For the text-containing cell, return its midpoint in [X, Y] coordinate format. 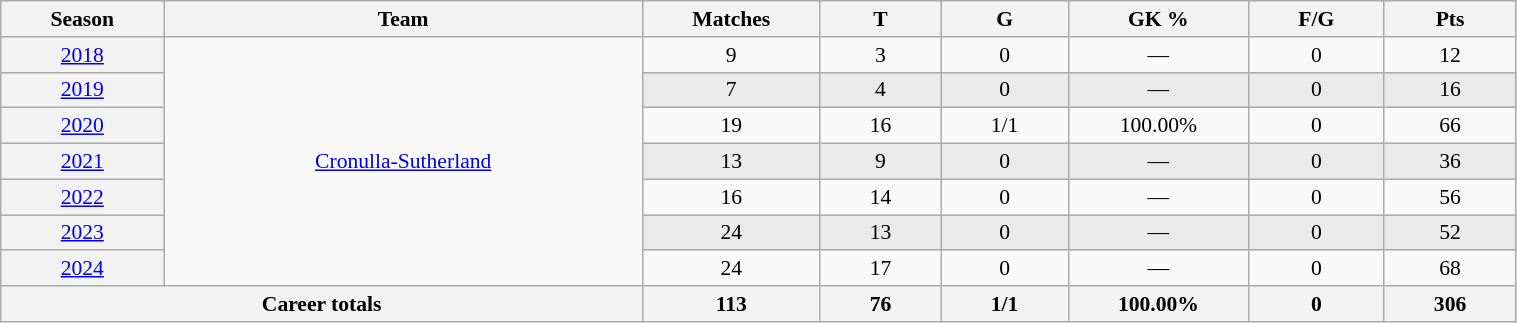
66 [1450, 126]
Pts [1450, 19]
56 [1450, 197]
36 [1450, 162]
T [880, 19]
2021 [82, 162]
12 [1450, 55]
2020 [82, 126]
113 [732, 304]
306 [1450, 304]
2022 [82, 197]
Career totals [322, 304]
GK % [1158, 19]
F/G [1316, 19]
14 [880, 197]
Season [82, 19]
7 [732, 90]
2023 [82, 233]
76 [880, 304]
2019 [82, 90]
G [1004, 19]
Matches [732, 19]
2018 [82, 55]
68 [1450, 269]
3 [880, 55]
2024 [82, 269]
19 [732, 126]
Cronulla-Sutherland [404, 162]
4 [880, 90]
Team [404, 19]
52 [1450, 233]
17 [880, 269]
